Return (X, Y) of the center of cell containing provided text 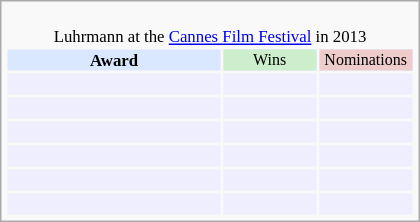
Wins (270, 60)
Nominations (366, 60)
Award (114, 60)
Luhrmann at the Cannes Film Festival in 2013 (210, 28)
